Output the (X, Y) coordinate of the center of the cell containing the given text.  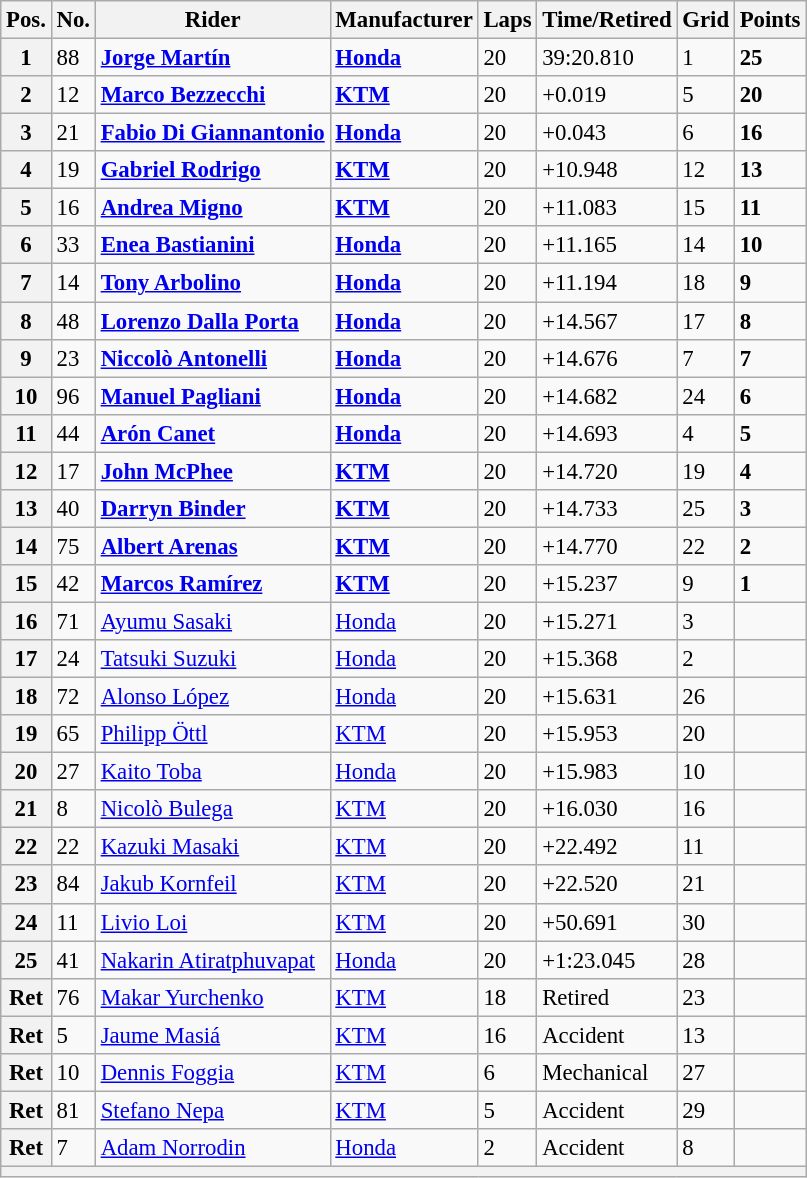
+10.948 (607, 170)
+15.983 (607, 772)
Nakarin Atiratphuvapat (212, 960)
Manuel Pagliani (212, 396)
30 (706, 922)
Philipp Öttl (212, 734)
Marcos Ramírez (212, 584)
+0.043 (607, 133)
+15.631 (607, 697)
Jakub Kornfeil (212, 885)
+22.492 (607, 847)
Enea Bastianini (212, 245)
26 (706, 697)
96 (73, 396)
+14.682 (607, 396)
+11.165 (607, 245)
+14.567 (607, 321)
+1:23.045 (607, 960)
Gabriel Rodrigo (212, 170)
29 (706, 1110)
76 (73, 997)
Kazuki Masaki (212, 847)
Andrea Migno (212, 208)
+14.693 (607, 433)
48 (73, 321)
+15.271 (607, 621)
+11.194 (607, 283)
Retired (607, 997)
Marco Bezzecchi (212, 95)
Stefano Nepa (212, 1110)
+0.019 (607, 95)
40 (73, 509)
28 (706, 960)
81 (73, 1110)
33 (73, 245)
+16.030 (607, 809)
Lorenzo Dalla Porta (212, 321)
+14.733 (607, 509)
Tony Arbolino (212, 283)
Jaume Masiá (212, 1035)
84 (73, 885)
+14.720 (607, 471)
42 (73, 584)
+14.770 (607, 546)
65 (73, 734)
Time/Retired (607, 20)
Nicolò Bulega (212, 809)
Albert Arenas (212, 546)
39:20.810 (607, 58)
Makar Yurchenko (212, 997)
No. (73, 20)
Fabio Di Giannantonio (212, 133)
Ayumu Sasaki (212, 621)
+15.953 (607, 734)
Pos. (26, 20)
Arón Canet (212, 433)
Alonso López (212, 697)
88 (73, 58)
Dennis Foggia (212, 1073)
Niccolò Antonelli (212, 358)
Grid (706, 20)
+22.520 (607, 885)
Kaito Toba (212, 772)
+14.676 (607, 358)
+15.368 (607, 659)
71 (73, 621)
Manufacturer (404, 20)
John McPhee (212, 471)
75 (73, 546)
Mechanical (607, 1073)
Darryn Binder (212, 509)
72 (73, 697)
44 (73, 433)
Rider (212, 20)
Livio Loi (212, 922)
Laps (508, 20)
+11.083 (607, 208)
Jorge Martín (212, 58)
Tatsuki Suzuki (212, 659)
Adam Norrodin (212, 1148)
+50.691 (607, 922)
+15.237 (607, 584)
Points (770, 20)
41 (73, 960)
